Capture the cell that displays the provided text and extract its [X, Y] central coordinate. 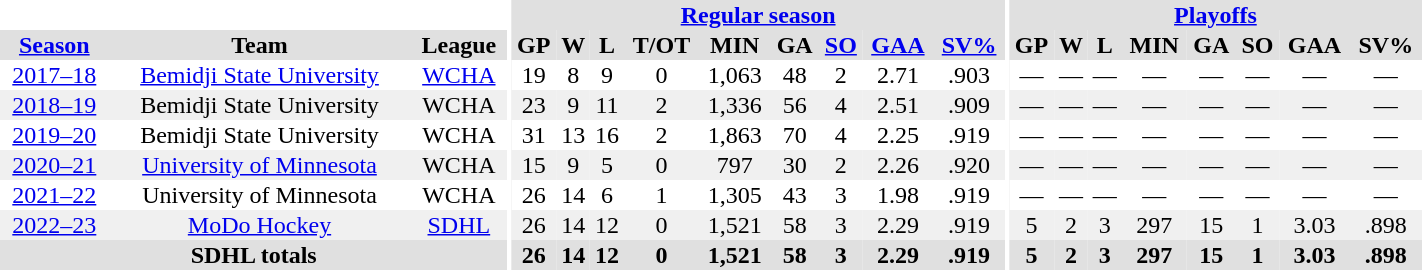
2022–23 [54, 225]
2.26 [898, 165]
Season [54, 45]
SDHL totals [254, 255]
Playoffs [1216, 15]
1,305 [734, 195]
70 [794, 135]
2.25 [898, 135]
1,063 [734, 75]
6 [607, 195]
56 [794, 105]
1.98 [898, 195]
19 [534, 75]
T/OT [662, 45]
13 [573, 135]
2020–21 [54, 165]
43 [794, 195]
SDHL [458, 225]
2017–18 [54, 75]
Team [260, 45]
Regular season [758, 15]
23 [534, 105]
League [458, 45]
48 [794, 75]
1,863 [734, 135]
2.51 [898, 105]
.909 [969, 105]
2018–19 [54, 105]
30 [794, 165]
.903 [969, 75]
2.71 [898, 75]
31 [534, 135]
11 [607, 105]
.920 [969, 165]
2019–20 [54, 135]
2021–22 [54, 195]
1,336 [734, 105]
797 [734, 165]
MoDo Hockey [260, 225]
8 [573, 75]
16 [607, 135]
